Return (X, Y) of the center of cell containing provided text 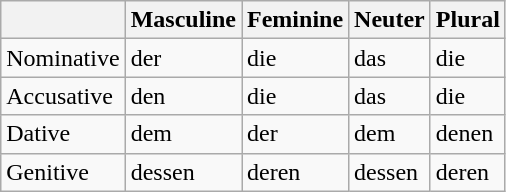
den (183, 96)
Feminine (296, 20)
Dative (63, 134)
Plural (468, 20)
Masculine (183, 20)
Genitive (63, 172)
Neuter (390, 20)
Nominative (63, 58)
denen (468, 134)
Accusative (63, 96)
